Return [X, Y] of the center of cell containing provided text 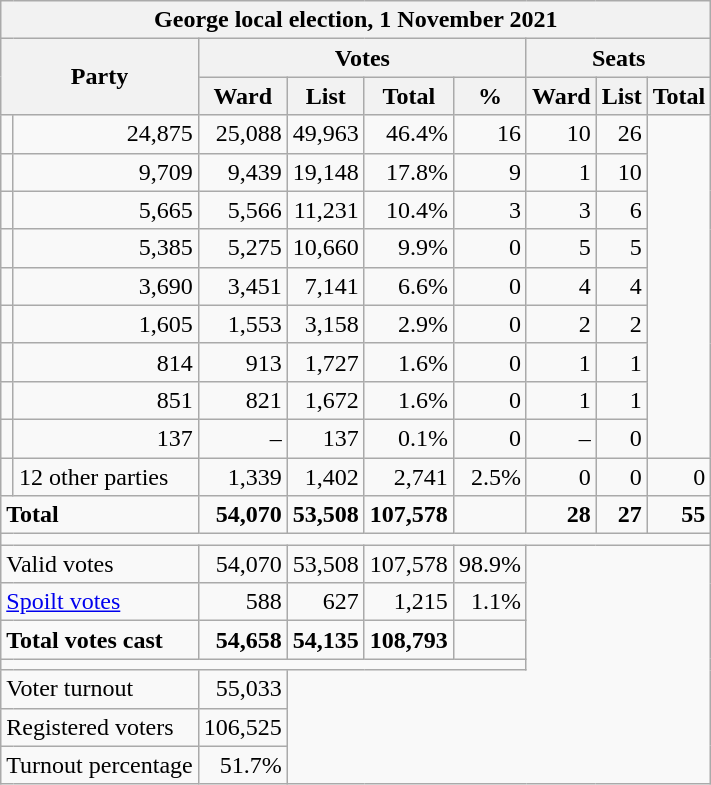
2.9% [408, 324]
Party [100, 77]
9,709 [106, 172]
10.4% [408, 210]
1,727 [326, 362]
Seats [618, 58]
Total votes cast [100, 640]
98.9% [490, 564]
1,215 [408, 602]
1,605 [106, 324]
3,158 [326, 324]
55,033 [242, 689]
1.1% [490, 602]
821 [242, 400]
55 [679, 515]
913 [242, 362]
2,741 [408, 477]
Valid votes [100, 564]
24,875 [106, 134]
1,402 [326, 477]
1,672 [326, 400]
7,141 [326, 286]
27 [622, 515]
5,275 [242, 248]
10,660 [326, 248]
25,088 [242, 134]
814 [106, 362]
19,148 [326, 172]
54,135 [326, 640]
5,566 [242, 210]
588 [242, 602]
26 [622, 134]
6.6% [408, 286]
9,439 [242, 172]
9 [490, 172]
108,793 [408, 640]
3,451 [242, 286]
16 [490, 134]
11,231 [326, 210]
54,658 [242, 640]
17.8% [408, 172]
1,339 [242, 477]
627 [326, 602]
Turnout percentage [100, 765]
Voter turnout [100, 689]
Registered voters [100, 727]
46.4% [408, 134]
5,385 [106, 248]
2.5% [490, 477]
5,665 [106, 210]
% [490, 96]
Votes [362, 58]
851 [106, 400]
51.7% [242, 765]
28 [561, 515]
106,525 [242, 727]
Spoilt votes [100, 602]
0.1% [408, 438]
49,963 [326, 134]
1,553 [242, 324]
George local election, 1 November 2021 [356, 20]
6 [622, 210]
9.9% [408, 248]
3,690 [106, 286]
12 other parties [106, 477]
